Extract the (x, y) coordinate from the center of the cell holding the provided text.  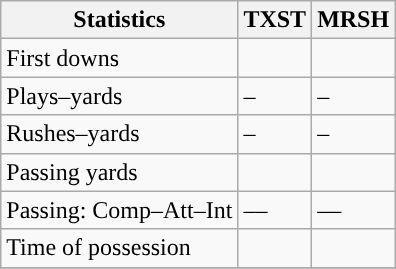
Passing: Comp–Att–Int (120, 210)
Passing yards (120, 172)
Plays–yards (120, 96)
Time of possession (120, 248)
First downs (120, 58)
Statistics (120, 20)
Rushes–yards (120, 134)
MRSH (354, 20)
TXST (275, 20)
